Identify which cell holds the provided text, then report its (X, Y) central coordinate. 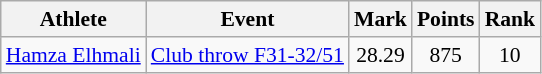
Athlete (74, 19)
28.29 (380, 55)
10 (510, 55)
Rank (510, 19)
Mark (380, 19)
Club throw F31-32/51 (248, 55)
Hamza Elhmali (74, 55)
Points (446, 19)
875 (446, 55)
Event (248, 19)
